Determine the (x, y) coordinate at the center of the cell enclosing the given text.  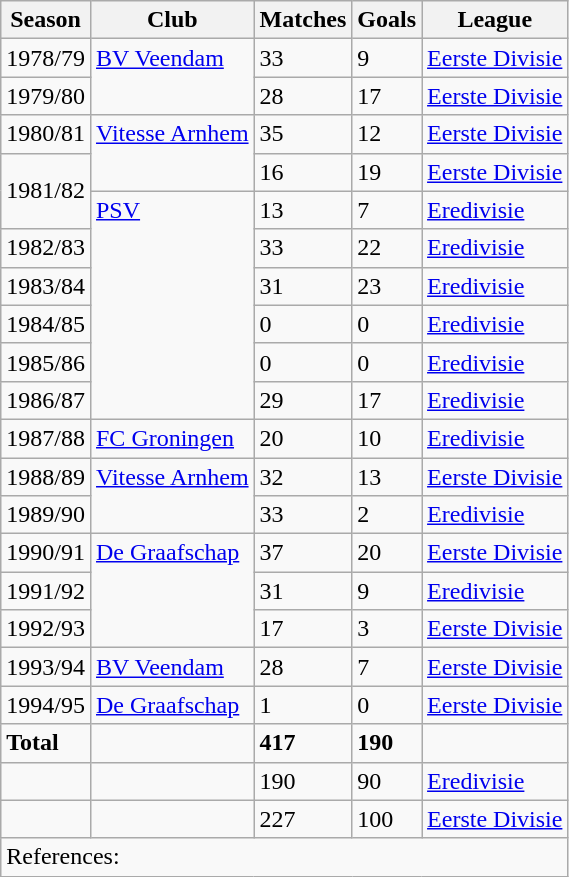
1985/86 (46, 362)
Total (46, 743)
Matches (303, 20)
29 (303, 400)
1986/87 (46, 400)
League (495, 20)
35 (303, 134)
1984/85 (46, 324)
PSV (172, 305)
1982/83 (46, 248)
1993/94 (46, 667)
1978/79 (46, 58)
19 (387, 172)
16 (303, 172)
Season (46, 20)
1983/84 (46, 286)
1988/89 (46, 477)
1990/91 (46, 553)
417 (303, 743)
32 (303, 477)
1 (303, 705)
References: (284, 857)
1989/90 (46, 515)
1979/80 (46, 96)
1987/88 (46, 438)
100 (387, 819)
37 (303, 553)
23 (387, 286)
227 (303, 819)
1992/93 (46, 629)
FC Groningen (172, 438)
1994/95 (46, 705)
Club (172, 20)
10 (387, 438)
3 (387, 629)
90 (387, 781)
1981/82 (46, 191)
1980/81 (46, 134)
22 (387, 248)
Goals (387, 20)
2 (387, 515)
1991/92 (46, 591)
12 (387, 134)
